Find where the given text appears and provide that cell's center as [X, Y] coordinate. 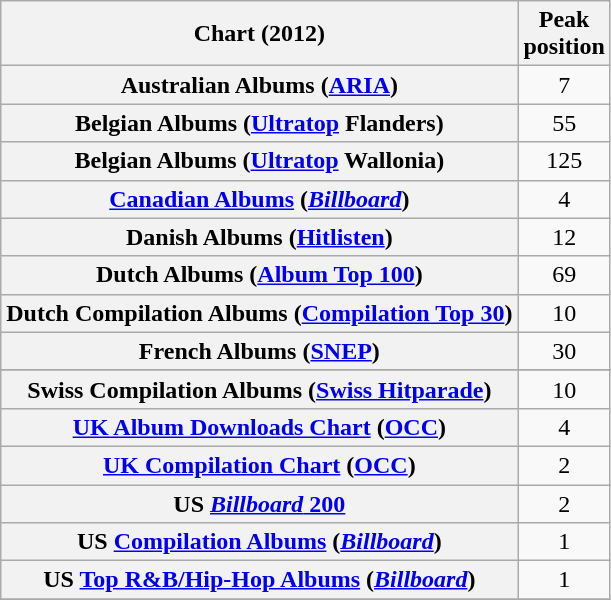
Belgian Albums (Ultratop Flanders) [260, 123]
30 [564, 351]
Dutch Albums (Album Top 100) [260, 275]
Swiss Compilation Albums (Swiss Hitparade) [260, 389]
US Top R&B/Hip-Hop Albums (Billboard) [260, 580]
Canadian Albums (Billboard) [260, 199]
UK Album Downloads Chart (OCC) [260, 427]
125 [564, 161]
Australian Albums (ARIA) [260, 85]
7 [564, 85]
Peakposition [564, 34]
Dutch Compilation Albums (Compilation Top 30) [260, 313]
55 [564, 123]
69 [564, 275]
Belgian Albums (Ultratop Wallonia) [260, 161]
US Billboard 200 [260, 503]
Danish Albums (Hitlisten) [260, 237]
Chart (2012) [260, 34]
12 [564, 237]
French Albums (SNEP) [260, 351]
US Compilation Albums (Billboard) [260, 542]
UK Compilation Chart (OCC) [260, 465]
